Determine the [x, y] coordinate at the center of the cell enclosing the given text.  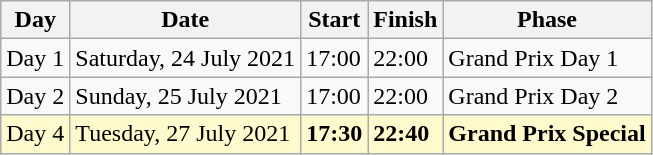
Saturday, 24 July 2021 [186, 58]
Grand Prix Day 1 [547, 58]
Day 4 [36, 134]
Day 2 [36, 96]
Grand Prix Special [547, 134]
Phase [547, 20]
Sunday, 25 July 2021 [186, 96]
Tuesday, 27 July 2021 [186, 134]
Day [36, 20]
22:40 [406, 134]
17:30 [334, 134]
Grand Prix Day 2 [547, 96]
Start [334, 20]
Finish [406, 20]
Date [186, 20]
Day 1 [36, 58]
